From the cell containing the given text, extract its center point as [x, y] coordinate. 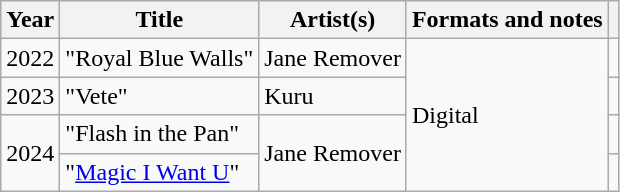
"Vete" [160, 96]
2024 [30, 153]
Kuru [333, 96]
Formats and notes [507, 20]
Year [30, 20]
"Flash in the Pan" [160, 134]
2022 [30, 58]
"Royal Blue Walls" [160, 58]
2023 [30, 96]
"Magic I Want U" [160, 172]
Digital [507, 115]
Title [160, 20]
Artist(s) [333, 20]
